Identify which cell holds the provided text, then report its [X, Y] central coordinate. 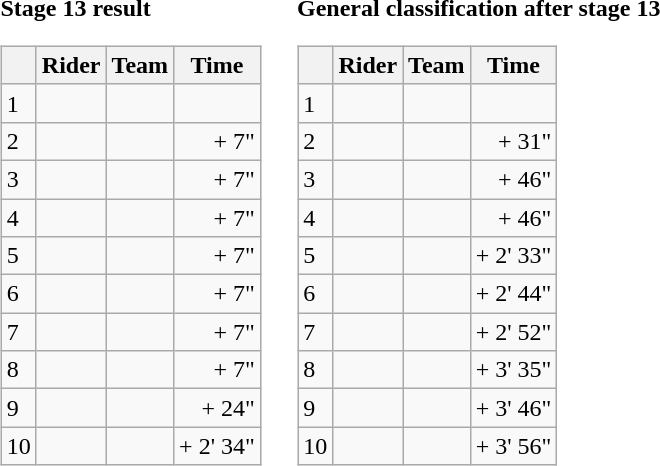
+ 2' 44" [514, 294]
+ 3' 46" [514, 408]
+ 31" [514, 141]
+ 3' 35" [514, 370]
+ 2' 33" [514, 256]
+ 3' 56" [514, 446]
+ 24" [218, 408]
+ 2' 52" [514, 332]
+ 2' 34" [218, 446]
